Return the (x, y) coordinate for the center point of the cell that contains the specified text.  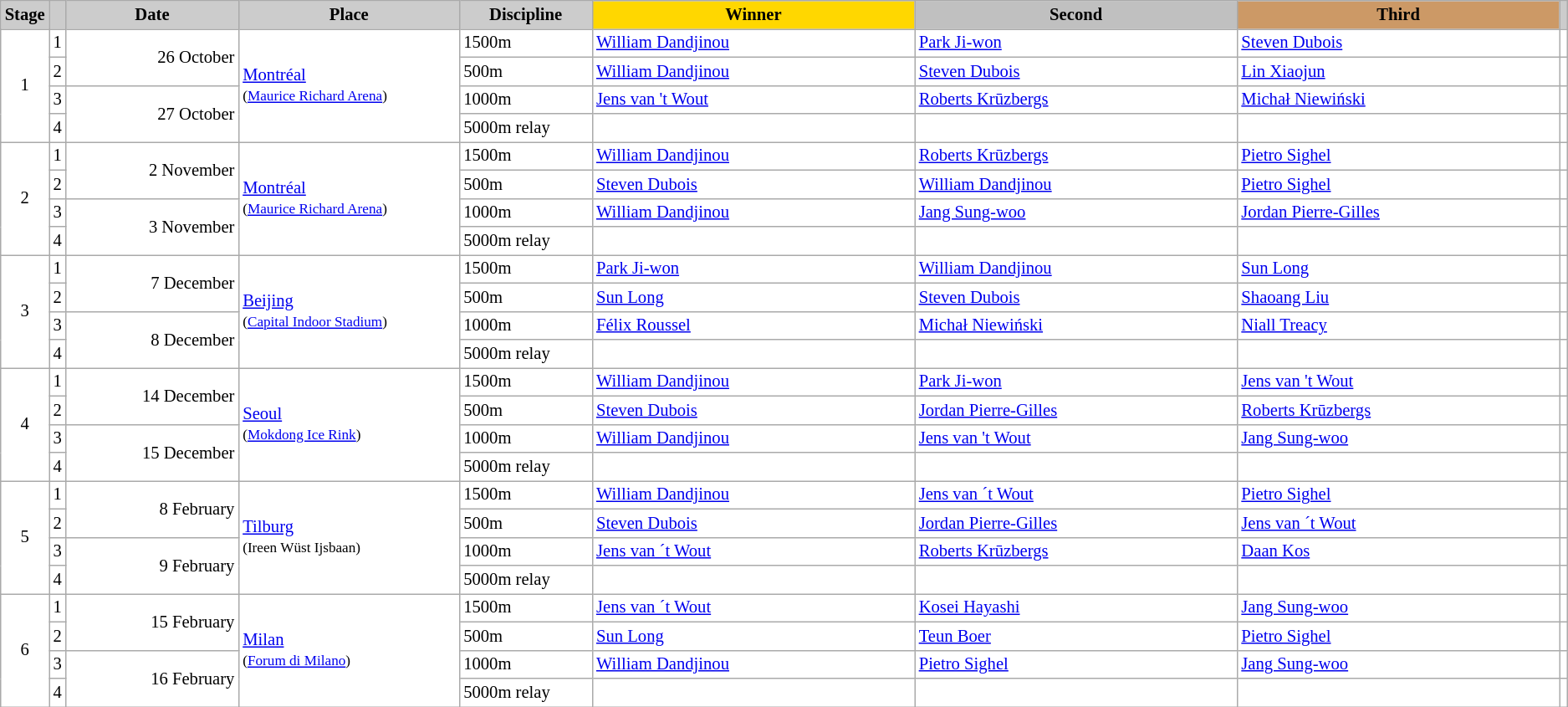
Second (1076, 14)
8 February (152, 509)
Shaoang Liu (1398, 297)
Niall Treacy (1398, 325)
Date (152, 14)
26 October (152, 57)
Daan Kos (1398, 551)
15 December (152, 453)
Beijing(Capital Indoor Stadium) (349, 311)
15 February (152, 622)
6 (25, 649)
Lin Xiaojun (1398, 71)
Teun Boer (1076, 636)
Kosei Hayashi (1076, 607)
7 December (152, 283)
Seoul(Mokdong Ice Rink) (349, 423)
2 November (152, 170)
16 February (152, 679)
Third (1398, 14)
27 October (152, 114)
5 (25, 537)
Stage (25, 14)
Milan(Forum di Milano) (349, 649)
14 December (152, 396)
Place (349, 14)
8 December (152, 340)
Félix Roussel (753, 325)
Winner (753, 14)
Tilburg(Ireen Wüst Ijsbaan) (349, 537)
9 February (152, 566)
3 November (152, 227)
Discipline (525, 14)
